Scan for the cell matching the given text and deliver its (x, y) coordinate at center. 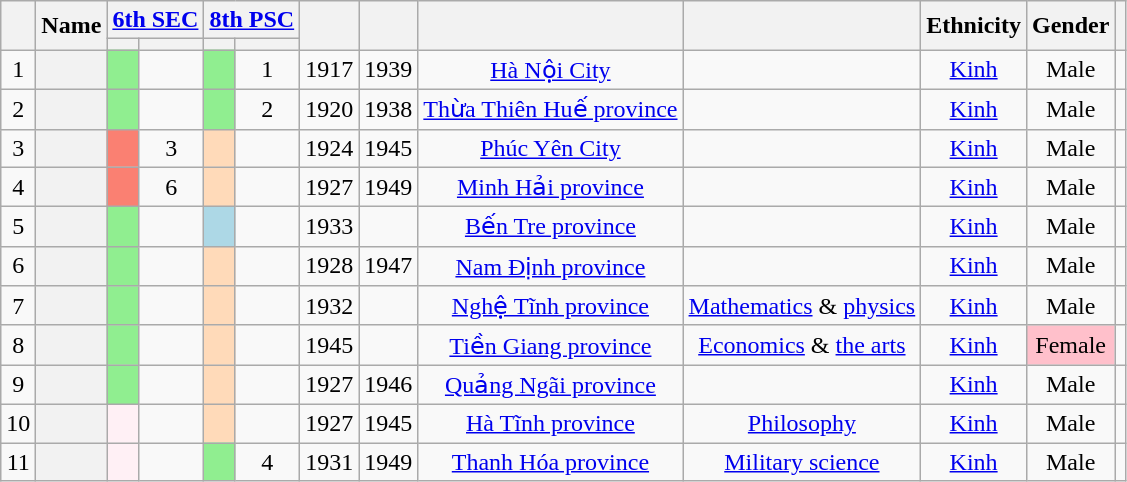
1946 (388, 385)
Quảng Ngãi province (550, 385)
Gender (1070, 26)
Female (1070, 345)
1917 (330, 70)
Mathematics & physics (802, 306)
Nam Định province (550, 266)
1931 (330, 461)
Ethnicity (974, 26)
1933 (330, 227)
Hà Tĩnh province (550, 423)
Thừa Thiên Huế province (550, 109)
8 (18, 345)
6th SEC (156, 20)
Military science (802, 461)
Tiền Giang province (550, 345)
1938 (388, 109)
8th PSC (252, 20)
7 (18, 306)
Philosophy (802, 423)
1932 (330, 306)
1928 (330, 266)
9 (18, 385)
10 (18, 423)
Phúc Yên City (550, 148)
Nghệ Tĩnh province (550, 306)
1939 (388, 70)
Minh Hải province (550, 187)
1924 (330, 148)
Name (72, 26)
1920 (330, 109)
Thanh Hóa province (550, 461)
11 (18, 461)
Economics & the arts (802, 345)
1947 (388, 266)
Hà Nội City (550, 70)
5 (18, 227)
Bến Tre province (550, 227)
